Provide the [x, y] coordinate of the cell's center where the given text is located.  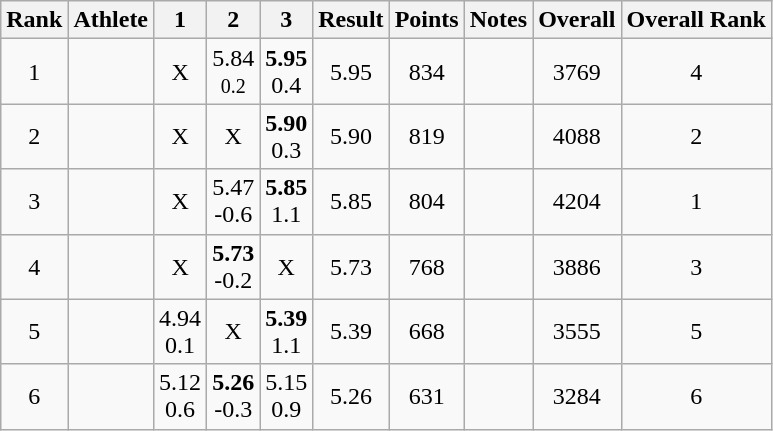
3769 [577, 72]
Overall Rank [696, 20]
5.900.3 [286, 136]
668 [426, 332]
5.73 [351, 266]
5.73-0.2 [234, 266]
5.85 [351, 202]
5.851.1 [286, 202]
5.150.9 [286, 396]
Athlete [111, 20]
5.26-0.3 [234, 396]
4204 [577, 202]
3284 [577, 396]
5.95 [351, 72]
5.90 [351, 136]
5.950.4 [286, 72]
768 [426, 266]
4088 [577, 136]
631 [426, 396]
804 [426, 202]
5.391.1 [286, 332]
Overall [577, 20]
5.47-0.6 [234, 202]
5.26 [351, 396]
819 [426, 136]
Points [426, 20]
5.840.2 [234, 72]
3886 [577, 266]
5.120.6 [180, 396]
4.940.1 [180, 332]
Notes [498, 20]
Rank [34, 20]
834 [426, 72]
Result [351, 20]
5.39 [351, 332]
3555 [577, 332]
